Identify which cell holds the provided text, then report its (X, Y) central coordinate. 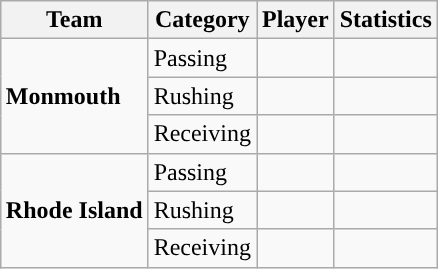
Rhode Island (74, 210)
Monmouth (74, 96)
Player (295, 20)
Statistics (386, 20)
Category (202, 20)
Team (74, 20)
